Detect which cell encompasses the target text, then output its (x, y) center coordinate. 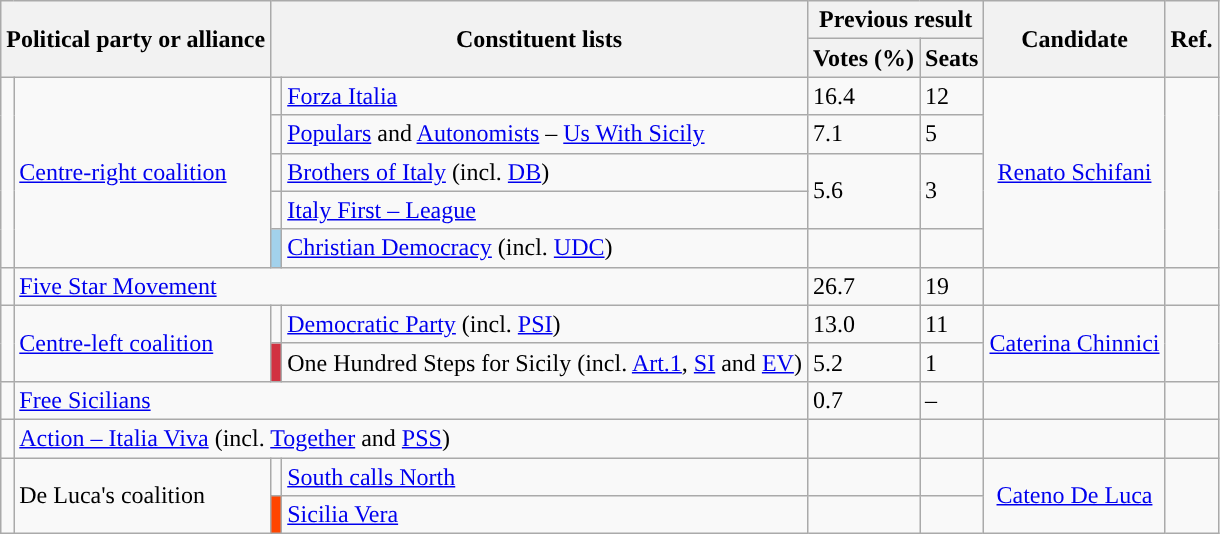
One Hundred Steps for Sicily (incl. Art.1, SI and EV) (545, 362)
Sicilia Vera (545, 515)
13.0 (863, 324)
Constituent lists (540, 39)
5 (952, 134)
Previous result (896, 20)
Italy First – League (545, 210)
Brothers of Italy (incl. DB) (545, 172)
7.1 (863, 134)
12 (952, 96)
16.4 (863, 96)
Caterina Chinnici (1074, 343)
– (952, 400)
Five Star Movement (411, 286)
0.7 (863, 400)
Cateno De Luca (1074, 496)
19 (952, 286)
Ref. (1192, 39)
Political party or alliance (136, 39)
Forza Italia (545, 96)
5.2 (863, 362)
26.7 (863, 286)
Candidate (1074, 39)
Populars and Autonomists – Us With Sicily (545, 134)
Seats (952, 58)
1 (952, 362)
5.6 (863, 191)
Renato Schifani (1074, 172)
Action – Italia Viva (incl. Together and PSS) (411, 438)
Free Sicilians (411, 400)
Votes (%) (863, 58)
Democratic Party (incl. PSI) (545, 324)
Centre-left coalition (142, 343)
South calls North (545, 477)
De Luca's coalition (142, 496)
3 (952, 191)
11 (952, 324)
Centre-right coalition (142, 172)
Christian Democracy (incl. UDC) (545, 248)
